Return the (x, y) coordinate for the center point of the cell that contains the specified text.  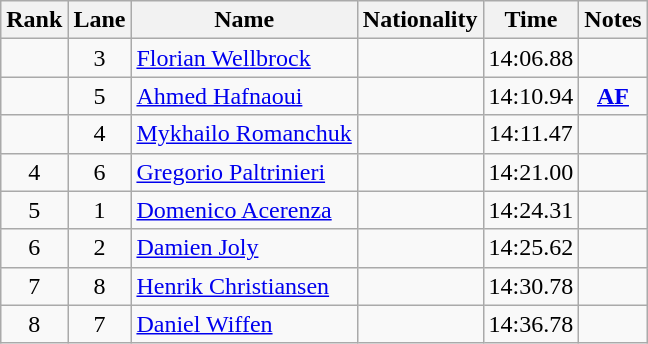
14:11.47 (531, 134)
14:06.88 (531, 58)
Daniel Wiffen (244, 324)
14:24.31 (531, 210)
Name (244, 20)
Domenico Acerenza (244, 210)
Nationality (420, 20)
Gregorio Paltrinieri (244, 172)
14:21.00 (531, 172)
14:10.94 (531, 96)
Lane (100, 20)
Henrik Christiansen (244, 286)
Damien Joly (244, 248)
2 (100, 248)
Rank (34, 20)
Mykhailo Romanchuk (244, 134)
1 (100, 210)
Florian Wellbrock (244, 58)
14:36.78 (531, 324)
Time (531, 20)
14:25.62 (531, 248)
3 (100, 58)
Ahmed Hafnaoui (244, 96)
AF (613, 96)
14:30.78 (531, 286)
Notes (613, 20)
